From the cell containing the given text, extract its center point as (X, Y) coordinate. 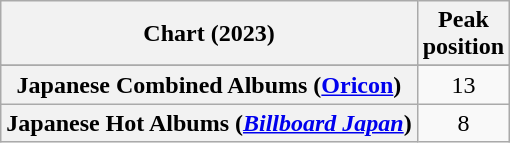
Peakposition (463, 34)
Chart (2023) (209, 34)
Japanese Combined Albums (Oricon) (209, 85)
Japanese Hot Albums (Billboard Japan) (209, 123)
13 (463, 85)
8 (463, 123)
